From the cell containing the given text, extract its center point as [X, Y] coordinate. 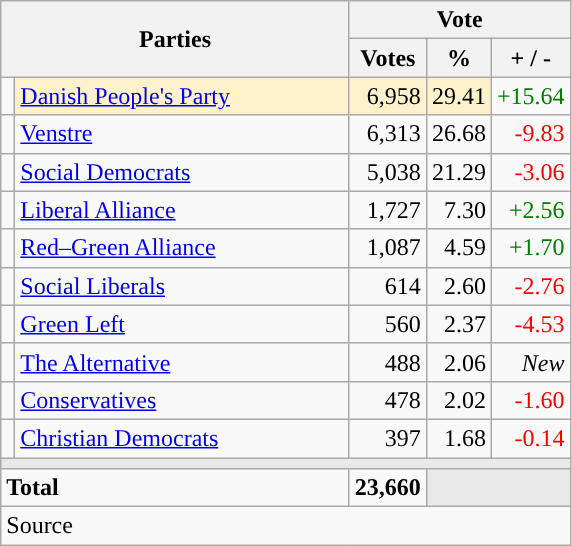
-3.06 [530, 172]
Total [176, 488]
Source [286, 526]
397 [388, 438]
Votes [388, 58]
6,958 [388, 96]
-0.14 [530, 438]
26.68 [458, 134]
488 [388, 362]
5,038 [388, 172]
1.68 [458, 438]
+ / - [530, 58]
2.02 [458, 400]
Vote [460, 20]
Venstre [182, 134]
+2.56 [530, 210]
Liberal Alliance [182, 210]
6,313 [388, 134]
+1.70 [530, 248]
478 [388, 400]
7.30 [458, 210]
New [530, 362]
Red–Green Alliance [182, 248]
560 [388, 324]
2.37 [458, 324]
Green Left [182, 324]
+15.64 [530, 96]
Parties [176, 39]
Danish People's Party [182, 96]
Social Democrats [182, 172]
614 [388, 286]
Conservatives [182, 400]
-2.76 [530, 286]
2.60 [458, 286]
2.06 [458, 362]
-9.83 [530, 134]
21.29 [458, 172]
23,660 [388, 488]
29.41 [458, 96]
Social Liberals [182, 286]
Christian Democrats [182, 438]
% [458, 58]
-4.53 [530, 324]
1,727 [388, 210]
4.59 [458, 248]
The Alternative [182, 362]
-1.60 [530, 400]
1,087 [388, 248]
